Scan for the cell matching the given text and deliver its (X, Y) coordinate at center. 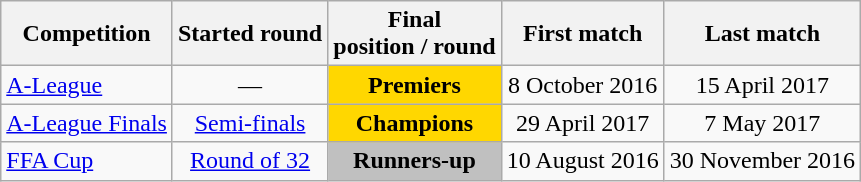
FFA Cup (87, 161)
A-League Finals (87, 123)
29 April 2017 (582, 123)
Final position / round (414, 34)
— (250, 85)
Started round (250, 34)
30 November 2016 (762, 161)
Competition (87, 34)
Runners-up (414, 161)
Last match (762, 34)
15 April 2017 (762, 85)
A-League (87, 85)
First match (582, 34)
Semi-finals (250, 123)
Champions (414, 123)
7 May 2017 (762, 123)
Premiers (414, 85)
Round of 32 (250, 161)
10 August 2016 (582, 161)
8 October 2016 (582, 85)
